Identify which cell holds the provided text, then report its [X, Y] central coordinate. 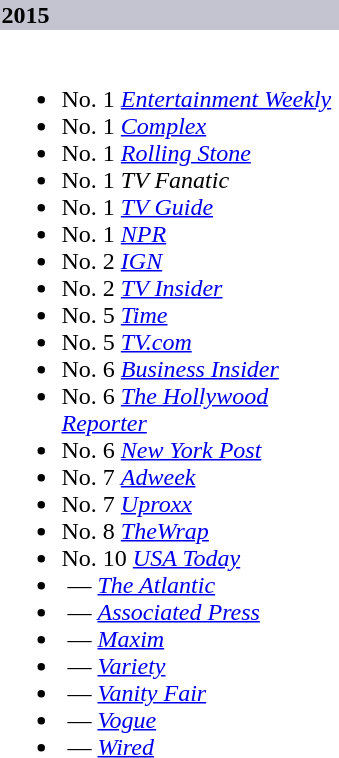
2015 [170, 15]
